Scan for the cell matching the given text and deliver its (X, Y) coordinate at center. 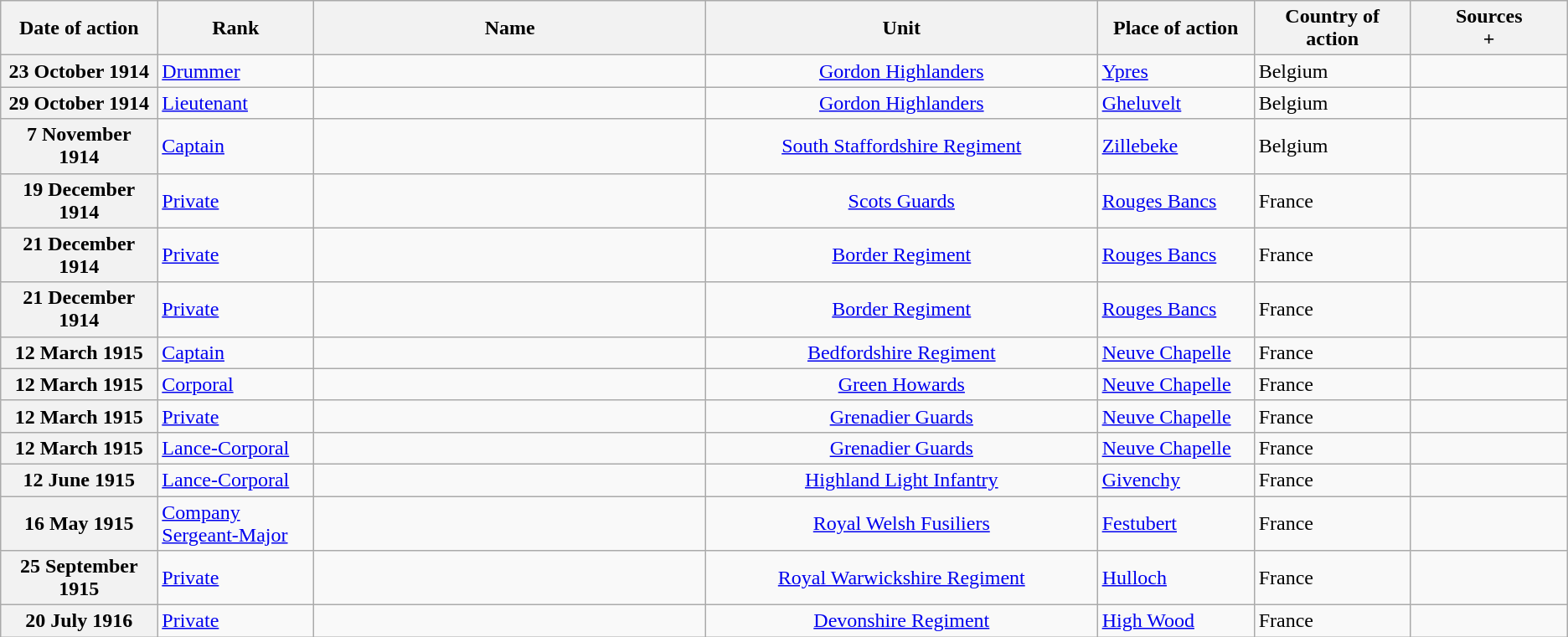
Scots Guards (901, 201)
Drummer (236, 71)
Lieutenant (236, 103)
Givenchy (1176, 480)
12 June 1915 (79, 480)
7 November 1914 (79, 146)
Ypres (1176, 71)
Country of action (1332, 28)
Place of action (1176, 28)
High Wood (1176, 621)
Devonshire Regiment (901, 621)
Name (510, 28)
Hulloch (1176, 578)
16 May 1915 (79, 522)
29 October 1914 (79, 103)
25 September 1915 (79, 578)
Royal Welsh Fusiliers (901, 522)
Festubert (1176, 522)
South Staffordshire Regiment (901, 146)
23 October 1914 (79, 71)
Green Howards (901, 384)
Zillebeke (1176, 146)
Date of action (79, 28)
Gheluvelt (1176, 103)
Rank (236, 28)
Company Sergeant-Major (236, 522)
Unit (901, 28)
20 July 1916 (79, 621)
Royal Warwickshire Regiment (901, 578)
Highland Light Infantry (901, 480)
19 December 1914 (79, 201)
Corporal (236, 384)
Bedfordshire Regiment (901, 352)
Sources+ (1489, 28)
